From the cell containing the given text, extract its center point as [X, Y] coordinate. 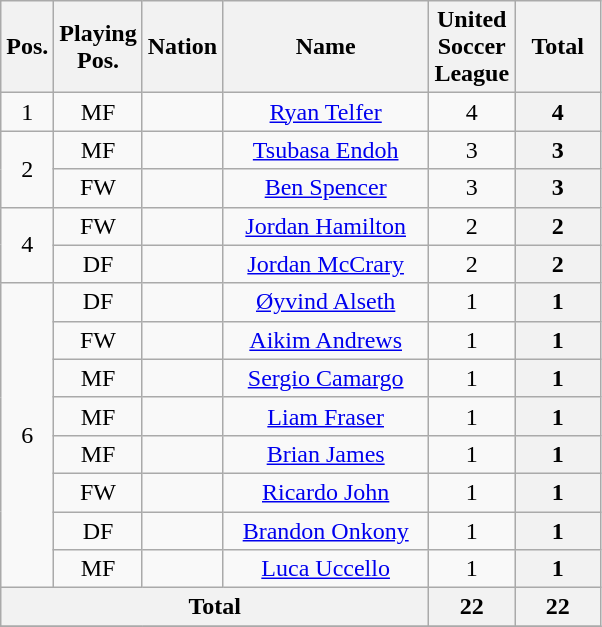
6 [28, 435]
Tsubasa Endoh [326, 150]
Liam Fraser [326, 416]
Øyvind Alseth [326, 302]
Sergio Camargo [326, 378]
Pos. [28, 47]
Brian James [326, 454]
Jordan Hamilton [326, 226]
Ryan Telfer [326, 112]
Jordan McCrary [326, 264]
United Soccer League [472, 47]
Ben Spencer [326, 188]
Ricardo John [326, 492]
Nation [182, 47]
Name [326, 47]
Brandon Onkony [326, 531]
Luca Uccello [326, 569]
Playing Pos. [98, 47]
Aikim Andrews [326, 340]
